Capture the cell that displays the provided text and extract its (X, Y) central coordinate. 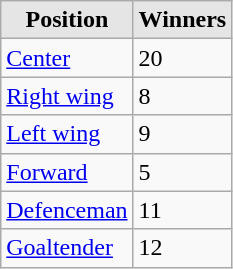
8 (182, 96)
Goaltender (67, 248)
Position (67, 20)
20 (182, 58)
Forward (67, 172)
Left wing (67, 134)
Defenceman (67, 210)
5 (182, 172)
Right wing (67, 96)
12 (182, 248)
11 (182, 210)
Winners (182, 20)
Center (67, 58)
9 (182, 134)
